Return [X, Y] of the center of cell containing provided text 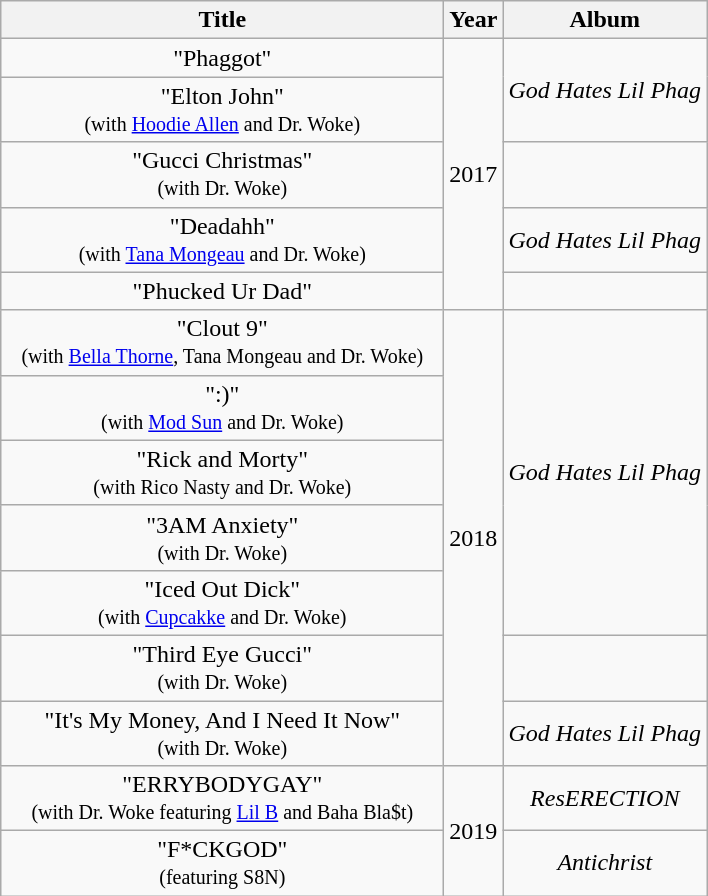
Year [474, 20]
2018 [474, 538]
2019 [474, 831]
"Phaggot" [222, 58]
"Clout 9"(with Bella Thorne, Tana Mongeau and Dr. Woke) [222, 342]
"Elton John"(with Hoodie Allen and Dr. Woke) [222, 110]
":)"(with Mod Sun and Dr. Woke) [222, 408]
"3AM Anxiety"(with Dr. Woke) [222, 538]
"ERRYBODYGAY"(with Dr. Woke featuring Lil B and Baha Bla$t) [222, 798]
"Gucci Christmas"(with Dr. Woke) [222, 174]
"Deadahh"(with Tana Mongeau and Dr. Woke) [222, 240]
"Rick and Morty"(with Rico Nasty and Dr. Woke) [222, 472]
"Iced Out Dick"(with Cupcakke and Dr. Woke) [222, 602]
2017 [474, 174]
"F*CKGOD"(featuring S8N) [222, 864]
"It's My Money, And I Need It Now"(with Dr. Woke) [222, 732]
"Phucked Ur Dad" [222, 291]
"Third Eye Gucci"(with Dr. Woke) [222, 668]
Album [605, 20]
ResERECTION [605, 798]
Title [222, 20]
Antichrist [605, 864]
